Detect which cell encompasses the target text, then output its [X, Y] center coordinate. 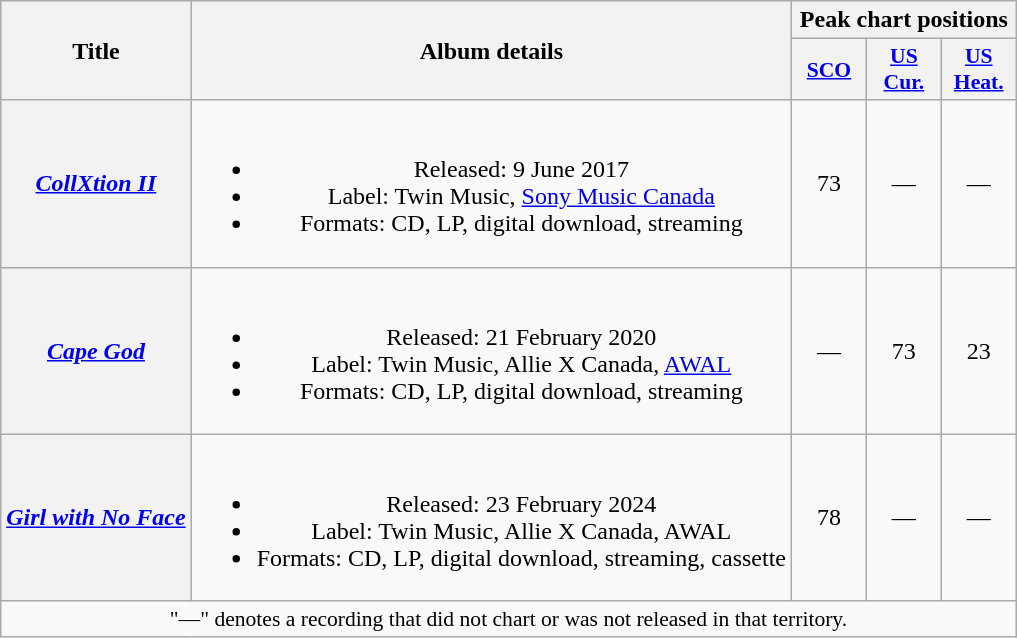
CollXtion II [96, 184]
USHeat. [978, 70]
Girl with No Face [96, 518]
Title [96, 50]
Cape God [96, 350]
Released: 9 June 2017Label: Twin Music, Sony Music CanadaFormats: CD, LP, digital download, streaming [491, 184]
78 [828, 518]
23 [978, 350]
Album details [491, 50]
USCur. [904, 70]
SCO [828, 70]
"—" denotes a recording that did not chart or was not released in that territory. [508, 619]
Released: 23 February 2024Label: Twin Music, Allie X Canada, AWALFormats: CD, LP, digital download, streaming, cassette [491, 518]
Released: 21 February 2020Label: Twin Music, Allie X Canada, AWALFormats: CD, LP, digital download, streaming [491, 350]
Peak chart positions [904, 20]
